Output the [X, Y] coordinate of the center of the cell containing the given text.  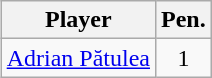
Player [78, 20]
1 [184, 58]
Pen. [184, 20]
Adrian Pătulea [78, 58]
